Pinpoint the cell where the given text exists, returning its [X, Y] midpoint coordinate. 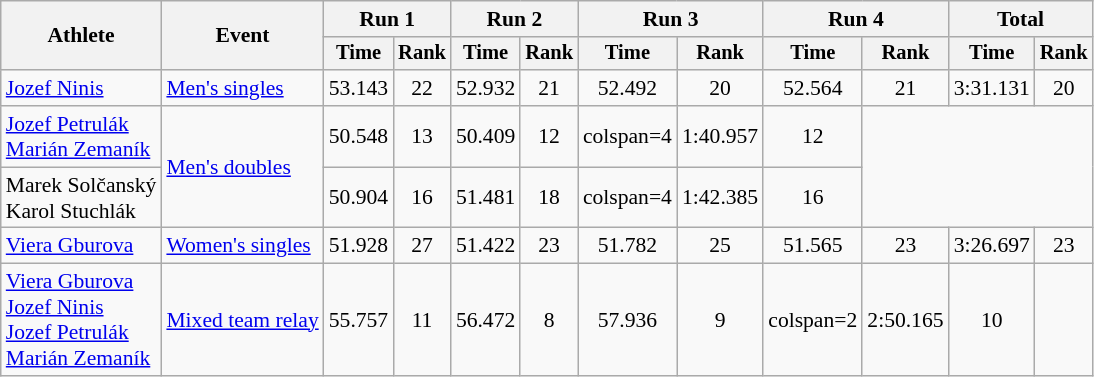
Men's doubles [242, 167]
51.422 [486, 246]
52.932 [486, 88]
1:40.957 [720, 136]
Mixed team relay [242, 320]
50.409 [486, 136]
55.757 [358, 320]
51.565 [812, 246]
2:50.165 [905, 320]
50.548 [358, 136]
Run 2 [514, 19]
Viera Gburova [82, 246]
52.492 [628, 88]
Jozef PetrulákMarián Zemaník [82, 136]
Total [1021, 19]
Marek SolčanskýKarol Stuchlák [82, 198]
3:26.697 [992, 246]
Run 3 [670, 19]
colspan=2 [812, 320]
Jozef Ninis [82, 88]
25 [720, 246]
Run 1 [388, 19]
51.481 [486, 198]
Women's singles [242, 246]
50.904 [358, 198]
27 [422, 246]
9 [720, 320]
10 [992, 320]
1:42.385 [720, 198]
53.143 [358, 88]
Run 4 [856, 19]
13 [422, 136]
8 [549, 320]
Men's singles [242, 88]
Viera GburovaJozef NinisJozef PetrulákMarián Zemaník [82, 320]
51.928 [358, 246]
3:31.131 [992, 88]
51.782 [628, 246]
Athlete [82, 36]
52.564 [812, 88]
22 [422, 88]
Event [242, 36]
18 [549, 198]
11 [422, 320]
57.936 [628, 320]
56.472 [486, 320]
